Return [x, y] of the center of cell containing provided text 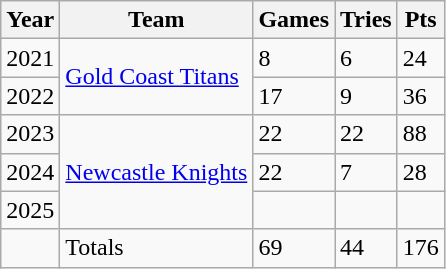
2022 [30, 96]
Year [30, 20]
2021 [30, 58]
17 [294, 96]
7 [366, 172]
2025 [30, 210]
28 [420, 172]
9 [366, 96]
88 [420, 134]
6 [366, 58]
Totals [156, 248]
8 [294, 58]
36 [420, 96]
69 [294, 248]
2024 [30, 172]
Newcastle Knights [156, 172]
Gold Coast Titans [156, 77]
24 [420, 58]
Games [294, 20]
176 [420, 248]
44 [366, 248]
Pts [420, 20]
2023 [30, 134]
Team [156, 20]
Tries [366, 20]
